Identify which cell holds the provided text, then report its [X, Y] central coordinate. 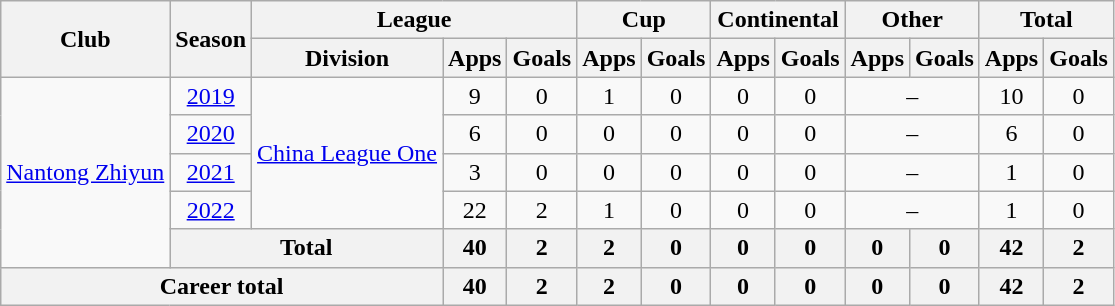
Continental [778, 20]
China League One [348, 153]
Other [912, 20]
2021 [211, 172]
Nantong Zhiyun [86, 172]
Career total [222, 286]
22 [475, 210]
2020 [211, 134]
2022 [211, 210]
Cup [644, 20]
2019 [211, 96]
Club [86, 39]
10 [1011, 96]
Season [211, 39]
Division [348, 58]
League [414, 20]
9 [475, 96]
3 [475, 172]
